For the text-containing cell, return its midpoint in [X, Y] coordinate format. 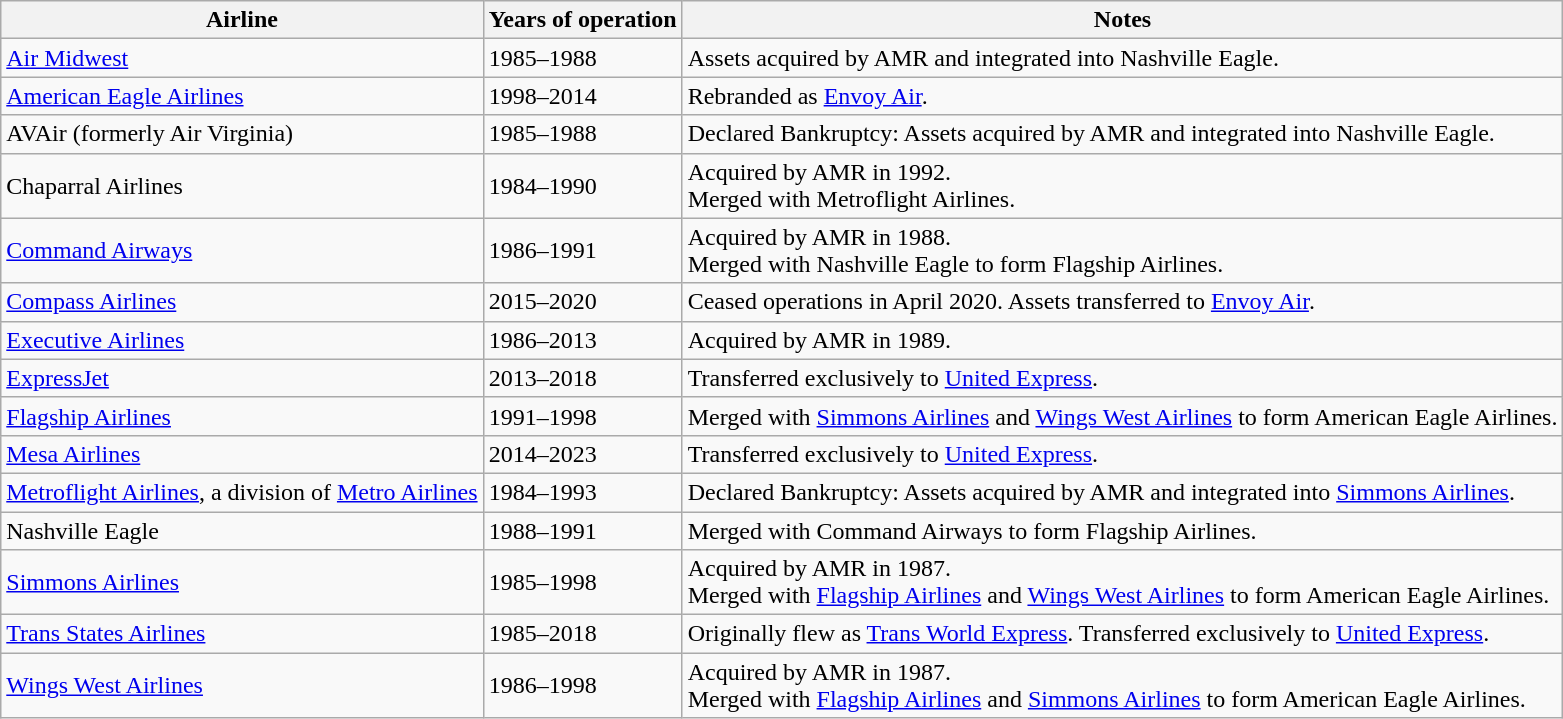
Years of operation [582, 20]
1985–1998 [582, 582]
Acquired by AMR in 1989. [1122, 340]
1986–1991 [582, 250]
Assets acquired by AMR and integrated into Nashville Eagle. [1122, 58]
Airline [242, 20]
1984–1993 [582, 492]
American Eagle Airlines [242, 96]
Acquired by AMR in 1987.Merged with Flagship Airlines and Wings West Airlines to form American Eagle Airlines. [1122, 582]
2015–2020 [582, 302]
2013–2018 [582, 378]
ExpressJet [242, 378]
2014–2023 [582, 454]
1985–2018 [582, 634]
Notes [1122, 20]
1986–1998 [582, 686]
Originally flew as Trans World Express. Transferred exclusively to United Express. [1122, 634]
Acquired by AMR in 1988.Merged with Nashville Eagle to form Flagship Airlines. [1122, 250]
Rebranded as Envoy Air. [1122, 96]
Compass Airlines [242, 302]
AVAir (formerly Air Virginia) [242, 134]
Trans States Airlines [242, 634]
Mesa Airlines [242, 454]
Declared Bankruptcy: Assets acquired by AMR and integrated into Simmons Airlines. [1122, 492]
Flagship Airlines [242, 416]
Simmons Airlines [242, 582]
1986–2013 [582, 340]
Nashville Eagle [242, 531]
1991–1998 [582, 416]
1998–2014 [582, 96]
1984–1990 [582, 186]
Command Airways [242, 250]
Metroflight Airlines, a division of Metro Airlines [242, 492]
Acquired by AMR in 1992.Merged with Metroflight Airlines. [1122, 186]
Air Midwest [242, 58]
Wings West Airlines [242, 686]
Acquired by AMR in 1987.Merged with Flagship Airlines and Simmons Airlines to form American Eagle Airlines. [1122, 686]
1988–1991 [582, 531]
Ceased operations in April 2020. Assets transferred to Envoy Air. [1122, 302]
Merged with Command Airways to form Flagship Airlines. [1122, 531]
Chaparral Airlines [242, 186]
Declared Bankruptcy: Assets acquired by AMR and integrated into Nashville Eagle. [1122, 134]
Executive Airlines [242, 340]
Merged with Simmons Airlines and Wings West Airlines to form American Eagle Airlines. [1122, 416]
